Identify which cell holds the provided text, then report its [X, Y] central coordinate. 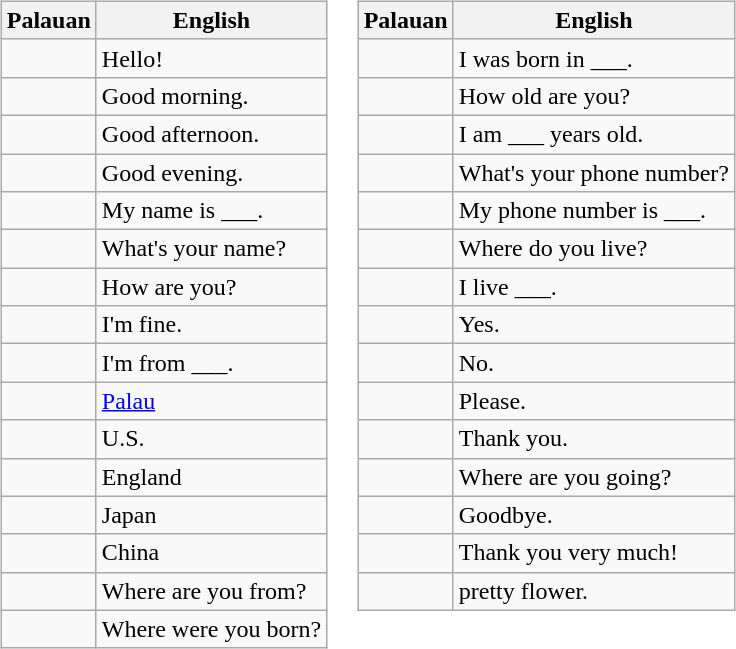
Good morning. [211, 96]
China [211, 553]
No. [594, 363]
Please. [594, 401]
Goodbye. [594, 515]
I am ___ years old. [594, 134]
Thank you. [594, 439]
Palau [211, 401]
Where were you born? [211, 629]
England [211, 477]
Thank you very much! [594, 553]
Where are you from? [211, 591]
I'm from ___. [211, 363]
Where are you going? [594, 477]
My name is ___. [211, 211]
U.S. [211, 439]
pretty flower. [594, 591]
I'm fine. [211, 325]
I was born in ___. [594, 58]
Good afternoon. [211, 134]
I live ___. [594, 287]
Yes. [594, 325]
How are you? [211, 287]
Where do you live? [594, 249]
Good evening. [211, 173]
What's your phone number? [594, 173]
Japan [211, 515]
My phone number is ___. [594, 211]
How old are you? [594, 96]
Hello! [211, 58]
What's your name? [211, 249]
